Extract the [x, y] coordinate from the center of the cell holding the provided text.  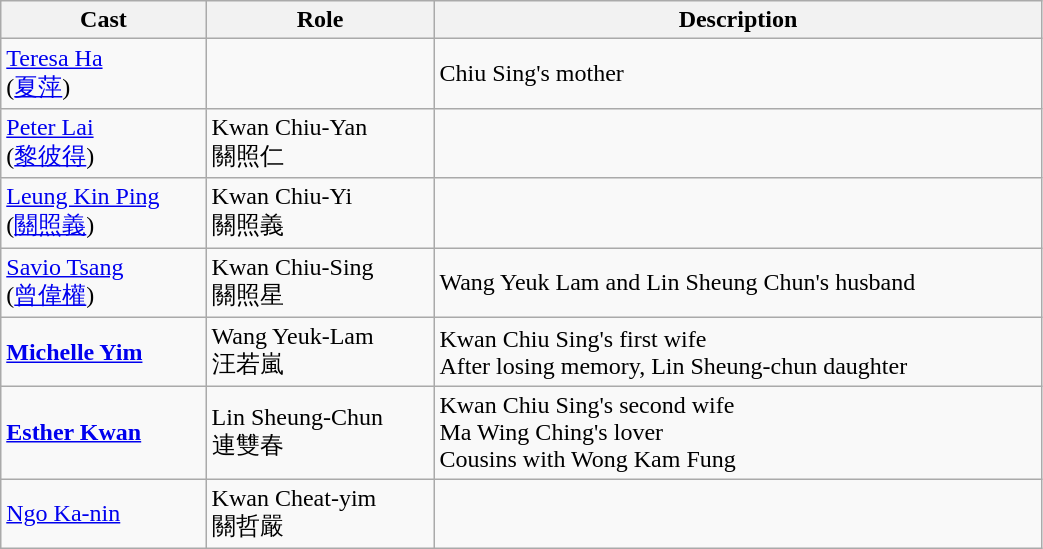
Kwan Chiu-Yi關照義 [320, 213]
Wang Yeuk Lam and Lin Sheung Chun's husband [738, 283]
Kwan Chiu-Sing關照星 [320, 283]
Description [738, 20]
Chiu Sing's mother [738, 74]
Leung Kin Ping(關照義) [104, 213]
Kwan Cheat-yim關哲嚴 [320, 514]
Kwan Chiu Sing's first wife After losing memory, Lin Sheung-chun daughter [738, 352]
Role [320, 20]
Teresa Ha(夏萍) [104, 74]
Esther Kwan [104, 433]
Wang Yeuk-Lam汪若嵐 [320, 352]
Lin Sheung-Chun連雙春 [320, 433]
Savio Tsang(曾偉權) [104, 283]
Ngo Ka-nin [104, 514]
Kwan Chiu-Yan關照仁 [320, 143]
Cast [104, 20]
Kwan Chiu Sing's second wife Ma Wing Ching's lover Cousins with Wong Kam Fung [738, 433]
Michelle Yim [104, 352]
Peter Lai(黎彼得) [104, 143]
